Scan for the cell matching the given text and deliver its (X, Y) coordinate at center. 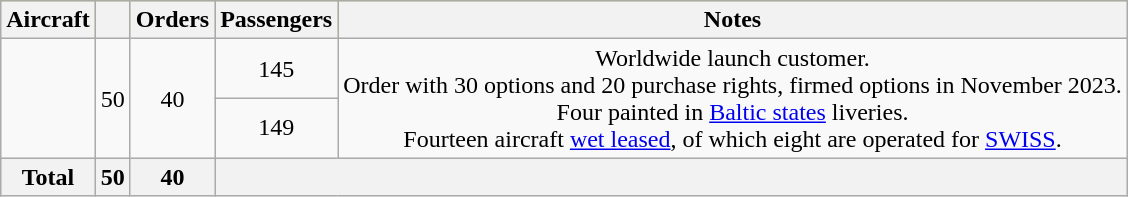
Total (48, 177)
Aircraft (48, 20)
149 (276, 128)
145 (276, 69)
Notes (733, 20)
Orders (172, 20)
Passengers (276, 20)
